Find where the given text appears and provide that cell's center as (x, y) coordinate. 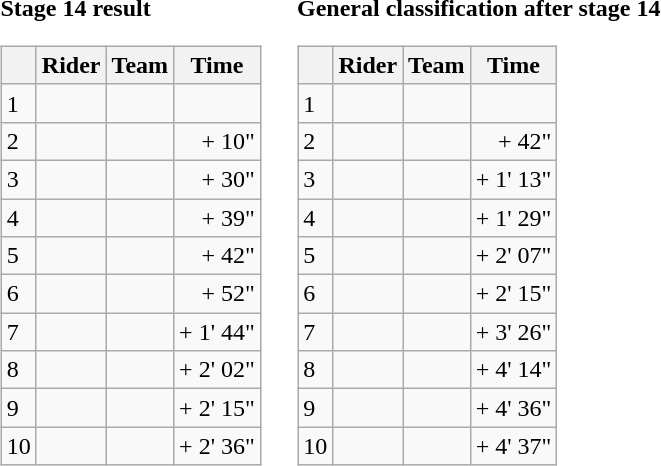
+ 52" (218, 294)
+ 2' 02" (218, 370)
+ 39" (218, 217)
+ 3' 26" (514, 332)
+ 1' 13" (514, 179)
+ 30" (218, 179)
+ 1' 44" (218, 332)
+ 10" (218, 141)
+ 4' 37" (514, 446)
+ 4' 14" (514, 370)
+ 1' 29" (514, 217)
+ 2' 07" (514, 256)
+ 4' 36" (514, 408)
+ 2' 36" (218, 446)
